From the cell containing the given text, extract its center point as [x, y] coordinate. 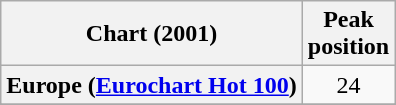
24 [348, 85]
Europe (Eurochart Hot 100) [152, 85]
Peakposition [348, 34]
Chart (2001) [152, 34]
